Pinpoint the cell where the given text exists, returning its (x, y) midpoint coordinate. 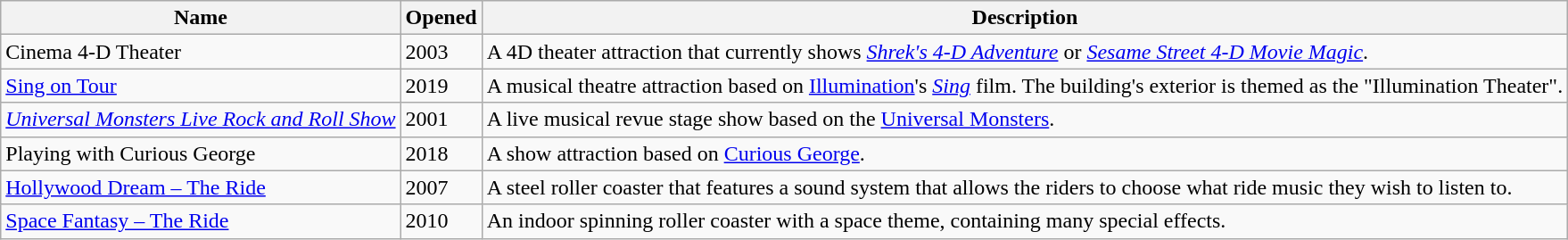
Space Fantasy – The Ride (201, 221)
2018 (441, 153)
Description (1025, 18)
A steel roller coaster that features a sound system that allows the riders to choose what ride music they wish to listen to. (1025, 187)
Universal Monsters Live Rock and Roll Show (201, 120)
Playing with Curious George (201, 153)
An indoor spinning roller coaster with a space theme, containing many special effects. (1025, 221)
2003 (441, 52)
Name (201, 18)
A 4D theater attraction that currently shows Shrek's 4-D Adventure or Sesame Street 4-D Movie Magic. (1025, 52)
2007 (441, 187)
2019 (441, 86)
Hollywood Dream – The Ride (201, 187)
A live musical revue stage show based on the Universal Monsters. (1025, 120)
2010 (441, 221)
A musical theatre attraction based on Illumination's Sing film. The building's exterior is themed as the "Illumination Theater". (1025, 86)
A show attraction based on Curious George. (1025, 153)
Opened (441, 18)
2001 (441, 120)
Sing on Tour (201, 86)
Cinema 4-D Theater (201, 52)
